Capture the cell that displays the provided text and extract its [x, y] central coordinate. 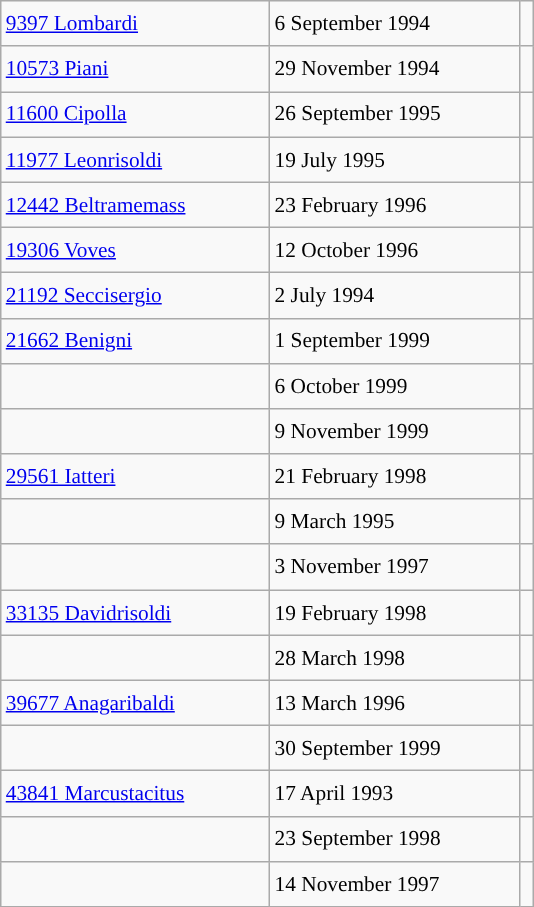
23 September 1998 [394, 838]
26 September 1995 [394, 114]
17 April 1993 [394, 794]
30 September 1999 [394, 748]
10573 Piani [136, 68]
28 March 1998 [394, 658]
33135 Davidrisoldi [136, 612]
21192 Seccisergio [136, 296]
19 July 1995 [394, 160]
6 October 1999 [394, 386]
19306 Voves [136, 250]
14 November 1997 [394, 884]
3 November 1997 [394, 566]
39677 Anagaribaldi [136, 702]
19 February 1998 [394, 612]
6 September 1994 [394, 24]
29561 Iatteri [136, 476]
12442 Beltramemass [136, 204]
9 March 1995 [394, 522]
9397 Lombardi [136, 24]
29 November 1994 [394, 68]
2 July 1994 [394, 296]
13 March 1996 [394, 702]
9 November 1999 [394, 432]
11977 Leonrisoldi [136, 160]
12 October 1996 [394, 250]
43841 Marcustacitus [136, 794]
1 September 1999 [394, 340]
11600 Cipolla [136, 114]
21662 Benigni [136, 340]
21 February 1998 [394, 476]
23 February 1996 [394, 204]
